Search for the cell housing the specified text and yield its (x, y) center coordinate. 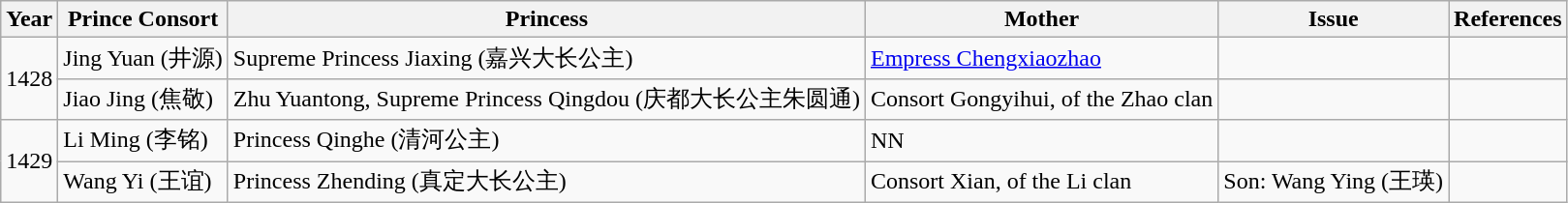
Supreme Princess Jiaxing (嘉兴大长公主) (546, 58)
Son: Wang Ying (王瑛) (1334, 182)
Princess Zhending (真定大长公主) (546, 182)
Prince Consort (143, 19)
Issue (1334, 19)
Princess (546, 19)
Empress Chengxiaozhao (1041, 58)
1429 (29, 160)
Mother (1041, 19)
Jing Yuan (井源) (143, 58)
Li Ming (李铭) (143, 141)
Consort Xian, of the Li clan (1041, 182)
Princess Qinghe (清河公主) (546, 141)
1428 (29, 79)
Year (29, 19)
Wang Yi (王谊) (143, 182)
References (1509, 19)
Zhu Yuantong, Supreme Princess Qingdou (庆都大长公主朱圆通) (546, 99)
Consort Gongyihui, of the Zhao clan (1041, 99)
NN (1041, 141)
Jiao Jing (焦敬) (143, 99)
